Extract the (X, Y) coordinate from the center of the cell holding the provided text.  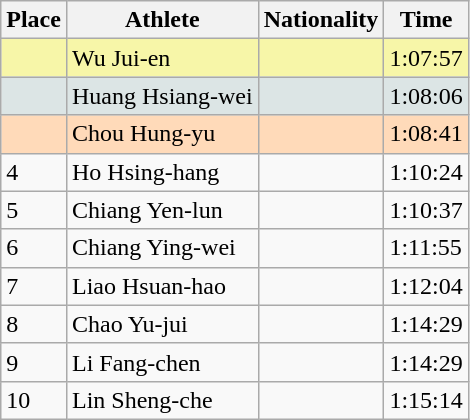
Place (34, 20)
Li Fang-chen (162, 362)
Liao Hsuan-hao (162, 286)
Huang Hsiang-wei (162, 96)
1:15:14 (426, 400)
1:08:41 (426, 134)
1:10:37 (426, 210)
1:10:24 (426, 172)
8 (34, 324)
1:08:06 (426, 96)
Chou Hung-yu (162, 134)
Wu Jui-en (162, 58)
1:11:55 (426, 248)
Nationality (321, 20)
4 (34, 172)
9 (34, 362)
10 (34, 400)
1:12:04 (426, 286)
6 (34, 248)
Chiang Ying-wei (162, 248)
7 (34, 286)
Lin Sheng-che (162, 400)
5 (34, 210)
Chao Yu-jui (162, 324)
Chiang Yen-lun (162, 210)
Time (426, 20)
1:07:57 (426, 58)
Ho Hsing-hang (162, 172)
Athlete (162, 20)
